Capture the cell that displays the provided text and extract its (x, y) central coordinate. 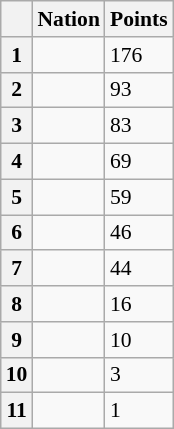
83 (139, 126)
59 (139, 197)
8 (17, 304)
7 (17, 269)
Nation (68, 19)
46 (139, 233)
176 (139, 55)
Points (139, 19)
4 (17, 162)
6 (17, 233)
5 (17, 197)
2 (17, 90)
69 (139, 162)
16 (139, 304)
9 (17, 340)
44 (139, 269)
11 (17, 411)
93 (139, 90)
